Pinpoint the cell where the given text exists, returning its [X, Y] midpoint coordinate. 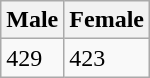
Female [107, 20]
429 [32, 58]
423 [107, 58]
Male [32, 20]
